Return the [X, Y] coordinate for the center point of the cell that contains the specified text.  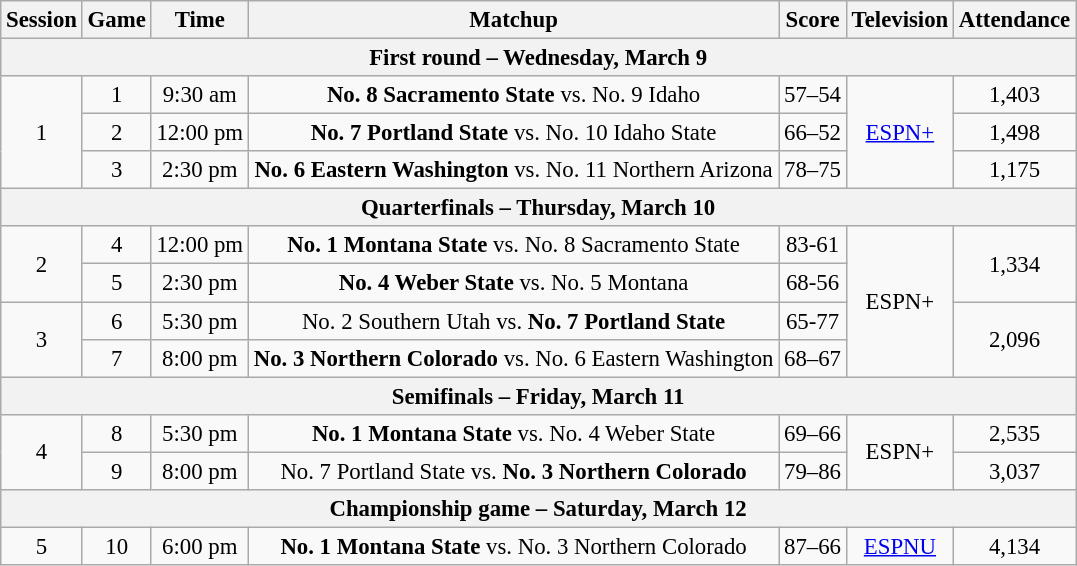
No. 1 Montana State vs. No. 8 Sacramento State [513, 245]
No. 7 Portland State vs. No. 10 Idaho State [513, 133]
6:00 pm [200, 546]
9:30 am [200, 95]
ESPNU [900, 546]
Session [42, 20]
2,535 [1015, 433]
8 [116, 433]
Game [116, 20]
68-56 [813, 283]
Semifinals – Friday, March 11 [538, 396]
No. 6 Eastern Washington vs. No. 11 Northern Arizona [513, 170]
Score [813, 20]
9 [116, 471]
65-77 [813, 321]
Attendance [1015, 20]
No. 7 Portland State vs. No. 3 Northern Colorado [513, 471]
6 [116, 321]
78–75 [813, 170]
83-61 [813, 245]
Matchup [513, 20]
3,037 [1015, 471]
No. 8 Sacramento State vs. No. 9 Idaho [513, 95]
Quarterfinals – Thursday, March 10 [538, 208]
Television [900, 20]
Time [200, 20]
4,134 [1015, 546]
10 [116, 546]
First round – Wednesday, March 9 [538, 58]
68–67 [813, 358]
1,403 [1015, 95]
No. 4 Weber State vs. No. 5 Montana [513, 283]
Championship game – Saturday, March 12 [538, 509]
1,498 [1015, 133]
No. 2 Southern Utah vs. No. 7 Portland State [513, 321]
1,334 [1015, 264]
66–52 [813, 133]
69–66 [813, 433]
79–86 [813, 471]
87–66 [813, 546]
1,175 [1015, 170]
2,096 [1015, 340]
No. 3 Northern Colorado vs. No. 6 Eastern Washington [513, 358]
57–54 [813, 95]
7 [116, 358]
No. 1 Montana State vs. No. 3 Northern Colorado [513, 546]
No. 1 Montana State vs. No. 4 Weber State [513, 433]
